Extract the [X, Y] coordinate from the center of the cell holding the provided text.  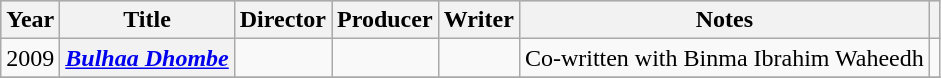
Bulhaa Dhombe [147, 58]
Year [30, 20]
Notes [724, 20]
2009 [30, 58]
Director [282, 20]
Producer [386, 20]
Writer [478, 20]
Co-written with Binma Ibrahim Waheedh [724, 58]
Title [147, 20]
